Identify which cell holds the provided text, then report its (X, Y) central coordinate. 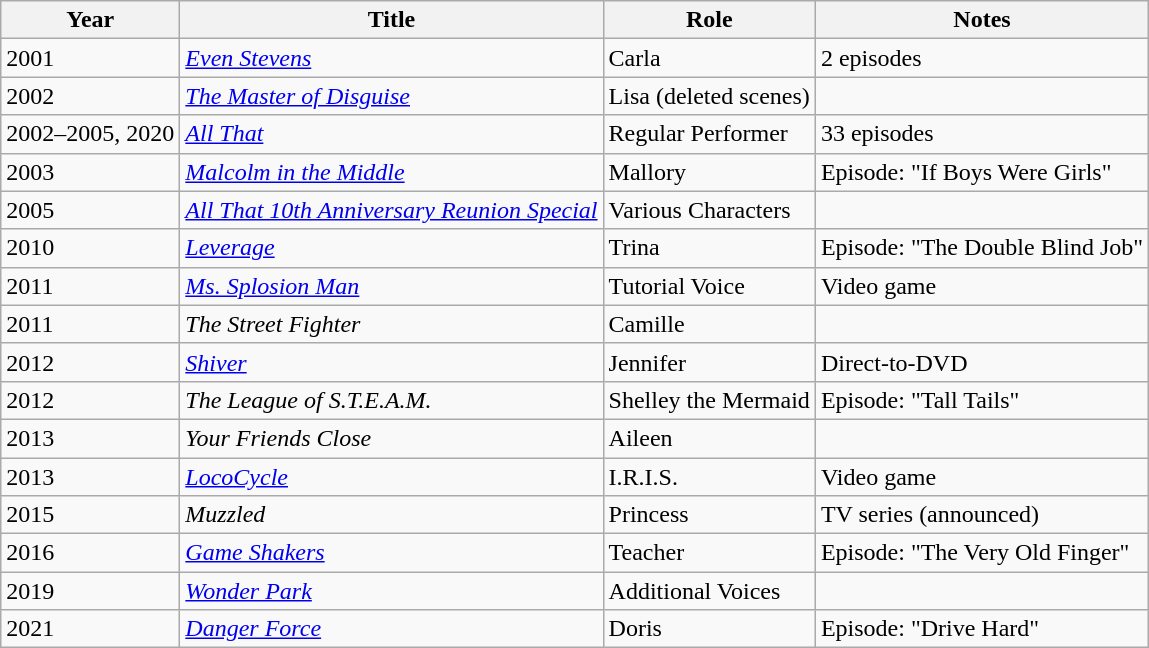
Danger Force (392, 629)
Doris (709, 629)
33 episodes (982, 134)
2001 (90, 58)
Episode: "If Boys Were Girls" (982, 172)
Teacher (709, 553)
Carla (709, 58)
2021 (90, 629)
Game Shakers (392, 553)
2019 (90, 591)
Ms. Splosion Man (392, 286)
2015 (90, 515)
Episode: "The Very Old Finger" (982, 553)
Jennifer (709, 362)
Lisa (deleted scenes) (709, 96)
Episode: "Drive Hard" (982, 629)
2002 (90, 96)
Year (90, 20)
Shiver (392, 362)
Tutorial Voice (709, 286)
2002–2005, 2020 (90, 134)
Additional Voices (709, 591)
Episode: "The Double Blind Job" (982, 248)
All That (392, 134)
Muzzled (392, 515)
Even Stevens (392, 58)
The Street Fighter (392, 324)
TV series (announced) (982, 515)
2003 (90, 172)
Notes (982, 20)
Leverage (392, 248)
2010 (90, 248)
Regular Performer (709, 134)
Trina (709, 248)
Wonder Park (392, 591)
Aileen (709, 438)
Role (709, 20)
Your Friends Close (392, 438)
Direct-to-DVD (982, 362)
Malcolm in the Middle (392, 172)
Title (392, 20)
I.R.I.S. (709, 477)
Princess (709, 515)
2 episodes (982, 58)
Mallory (709, 172)
The League of S.T.E.A.M. (392, 400)
Shelley the Mermaid (709, 400)
2005 (90, 210)
All That 10th Anniversary Reunion Special (392, 210)
The Master of Disguise (392, 96)
Various Characters (709, 210)
LocoCycle (392, 477)
2016 (90, 553)
Episode: "Tall Tails" (982, 400)
Camille (709, 324)
